Provide the [X, Y] coordinate of the cell's center where the given text is located.  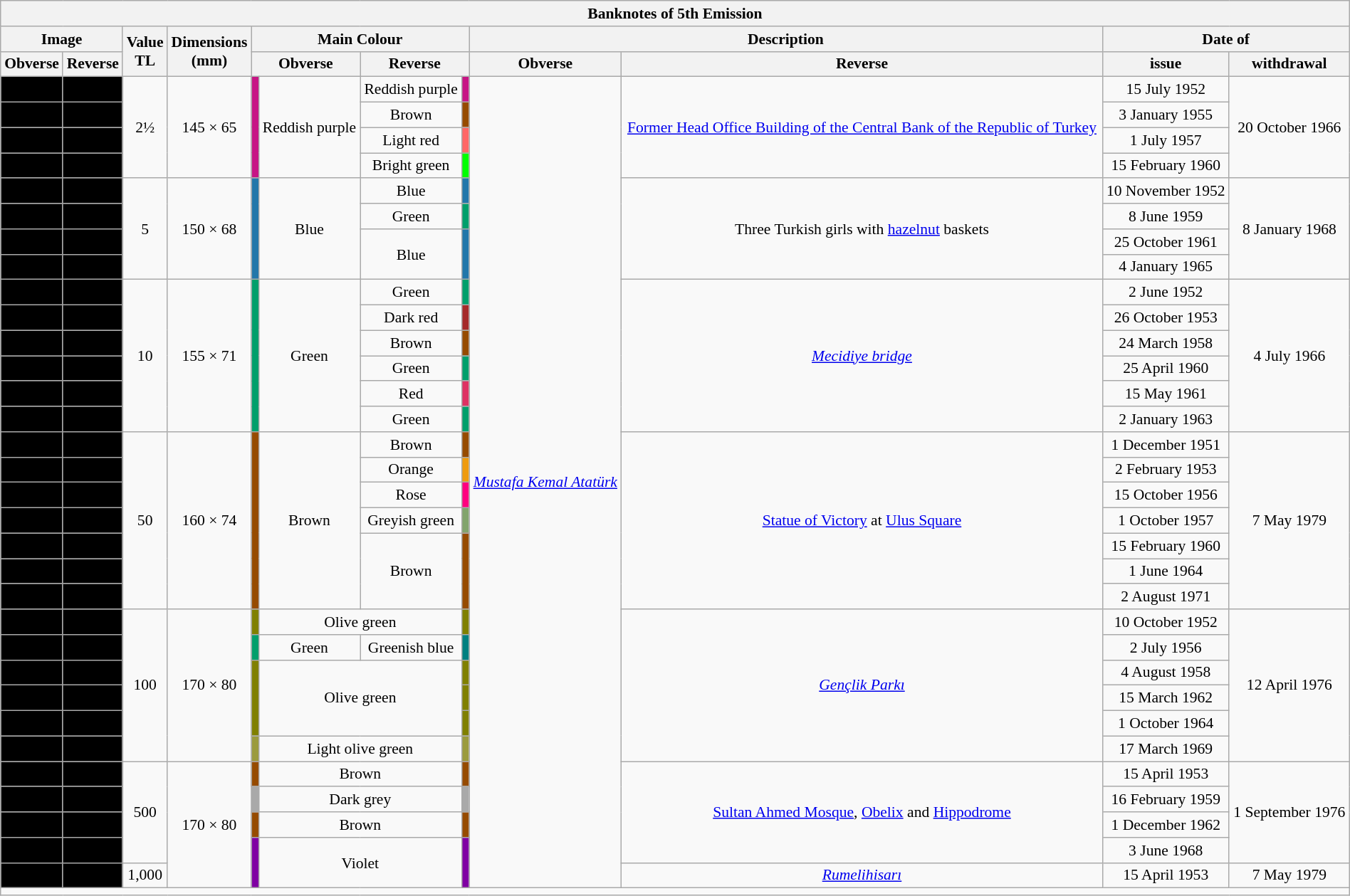
1 June 1964 [1166, 571]
25 April 1960 [1166, 369]
1 October 1964 [1166, 724]
17 March 1969 [1166, 749]
Description [786, 39]
50 [145, 521]
2 February 1953 [1166, 470]
15 March 1962 [1166, 698]
25 October 1961 [1166, 242]
Main Colour [360, 39]
160 × 74 [209, 521]
Statue of Victory at Ulus Square [862, 521]
4 August 1958 [1166, 673]
Greyish green [412, 521]
1 December 1962 [1166, 825]
8 June 1959 [1166, 216]
100 [145, 685]
1 December 1951 [1166, 445]
2 August 1971 [1166, 597]
4 July 1966 [1289, 356]
Bright green [412, 166]
Banknotes of 5th Emission [675, 14]
145 × 65 [209, 127]
5 [145, 229]
Orange [412, 470]
155 × 71 [209, 356]
Dark red [412, 318]
Date of [1226, 39]
Dark grey [360, 800]
10 [145, 356]
3 June 1968 [1166, 850]
2 June 1952 [1166, 292]
Light olive green [360, 749]
2 January 1963 [1166, 419]
Mustafa Kemal Atatürk [545, 483]
24 March 1958 [1166, 343]
10 November 1952 [1166, 191]
1,000 [145, 875]
Image [62, 39]
1 October 1957 [1166, 521]
4 January 1965 [1166, 267]
Rose [412, 495]
Rumelihisarı [862, 875]
20 October 1966 [1289, 127]
10 October 1952 [1166, 622]
Violet [360, 863]
Light red [412, 140]
8 January 1968 [1289, 229]
Former Head Office Building of the Central Bank of the Republic of Turkey [862, 127]
Gençlik Parkı [862, 685]
150 × 68 [209, 229]
2 July 1956 [1166, 648]
12 April 1976 [1289, 685]
2½ [145, 127]
3 January 1955 [1166, 115]
withdrawal [1289, 64]
15 May 1961 [1166, 394]
500 [145, 812]
15 October 1956 [1166, 495]
16 February 1959 [1166, 800]
Mecidiye bridge [862, 356]
Dimensions(mm) [209, 51]
Red [412, 394]
issue [1166, 64]
ValueTL [145, 51]
26 October 1953 [1166, 318]
Greenish blue [412, 648]
1 September 1976 [1289, 812]
1 July 1957 [1166, 140]
15 July 1952 [1166, 90]
Sultan Ahmed Mosque, Obelix and Hippodrome [862, 812]
Three Turkish girls with hazelnut baskets [862, 229]
